Detect which cell encompasses the target text, then output its [X, Y] center coordinate. 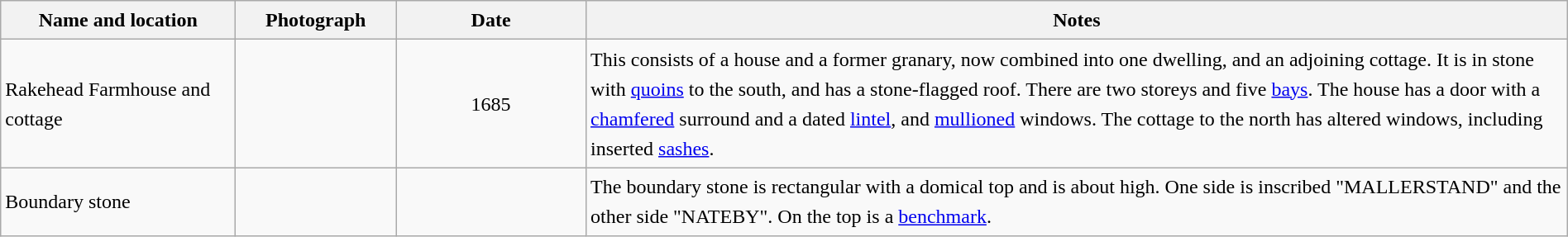
Date [491, 20]
1685 [491, 104]
Notes [1077, 20]
Rakehead Farmhouse and cottage [118, 104]
Boundary stone [118, 201]
Name and location [118, 20]
Photograph [316, 20]
